Search for the cell housing the specified text and yield its (X, Y) center coordinate. 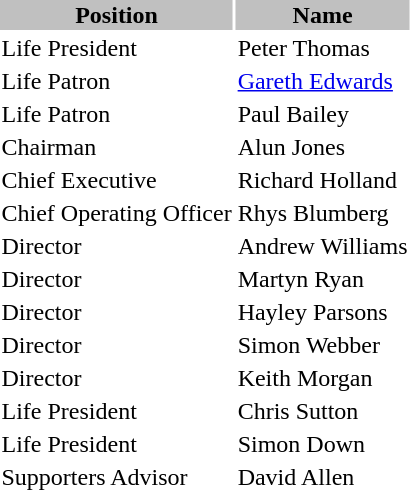
Peter Thomas (322, 48)
Martyn Ryan (322, 279)
Chief Operating Officer (116, 213)
Chairman (116, 147)
Chris Sutton (322, 411)
Paul Bailey (322, 114)
Richard Holland (322, 180)
Hayley Parsons (322, 312)
Alun Jones (322, 147)
Keith Morgan (322, 378)
Chief Executive (116, 180)
Rhys Blumberg (322, 213)
Position (116, 15)
Name (322, 15)
Andrew Williams (322, 246)
Simon Webber (322, 345)
Gareth Edwards (322, 81)
Simon Down (322, 444)
